Pinpoint the cell where the given text exists, returning its [x, y] midpoint coordinate. 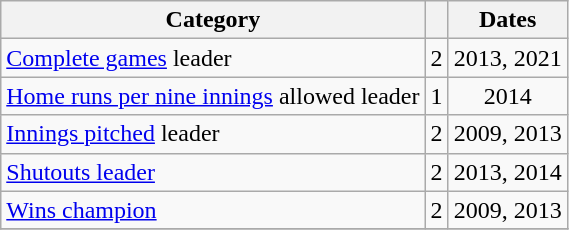
2013, 2014 [508, 172]
Category [213, 20]
1 [436, 96]
2013, 2021 [508, 58]
Dates [508, 20]
Complete games leader [213, 58]
Home runs per nine innings allowed leader [213, 96]
2014 [508, 96]
Wins champion [213, 210]
Innings pitched leader [213, 134]
Shutouts leader [213, 172]
